From the cell containing the given text, extract its center point as (x, y) coordinate. 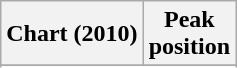
Peak position (189, 34)
Chart (2010) (72, 34)
